Return [X, Y] of the center of cell containing provided text 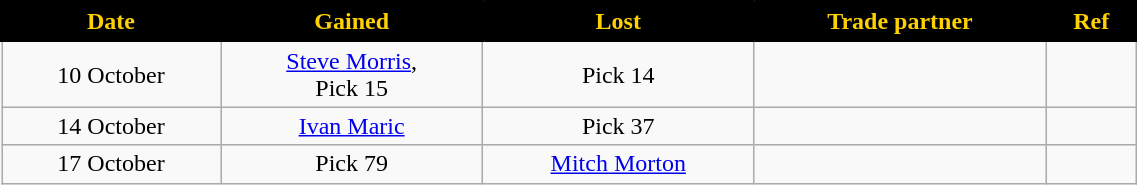
Pick 14 [618, 74]
Trade partner [900, 22]
Ivan Maric [352, 126]
Gained [352, 22]
17 October [112, 164]
Date [112, 22]
Pick 37 [618, 126]
Pick 79 [352, 164]
Mitch Morton [618, 164]
Ref [1091, 22]
14 October [112, 126]
Steve Morris,Pick 15 [352, 74]
Lost [618, 22]
10 October [112, 74]
